Detect which cell encompasses the target text, then output its [x, y] center coordinate. 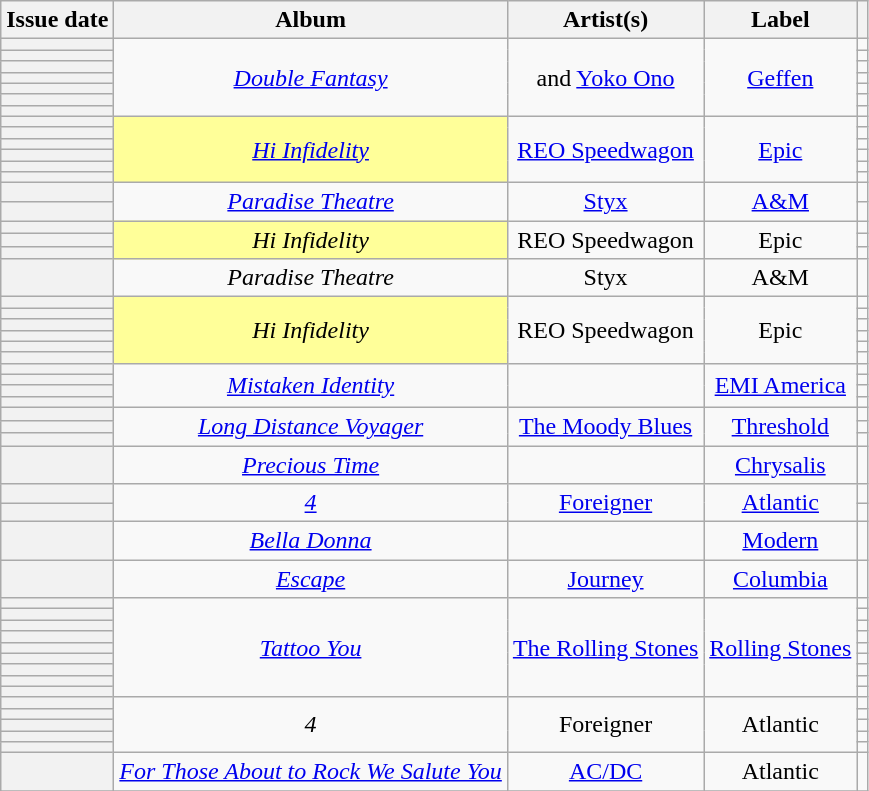
Journey [605, 579]
EMI America [780, 385]
Geffen [780, 78]
Album [311, 20]
Issue date [58, 20]
The Moody Blues [605, 426]
AC/DC [605, 772]
and Yoko Ono [605, 78]
Chrysalis [780, 465]
Precious Time [311, 465]
The Rolling Stones [605, 648]
Label [780, 20]
Long Distance Voyager [311, 426]
Modern [780, 541]
Rolling Stones [780, 648]
Threshold [780, 426]
Double Fantasy [311, 78]
Tattoo You [311, 648]
For Those About to Rock We Salute You [311, 772]
Escape [311, 579]
Columbia [780, 579]
Bella Donna [311, 541]
Artist(s) [605, 20]
Mistaken Identity [311, 385]
